Extract the [x, y] coordinate from the center of the cell holding the provided text.  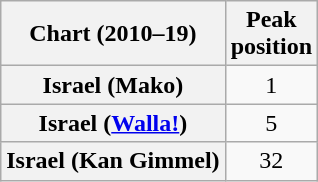
32 [271, 161]
Israel (Walla!) [113, 123]
Israel (Kan Gimmel) [113, 161]
5 [271, 123]
Israel (Mako) [113, 85]
Peak position [271, 34]
Chart (2010–19) [113, 34]
1 [271, 85]
